Identify which cell holds the provided text, then report its (x, y) central coordinate. 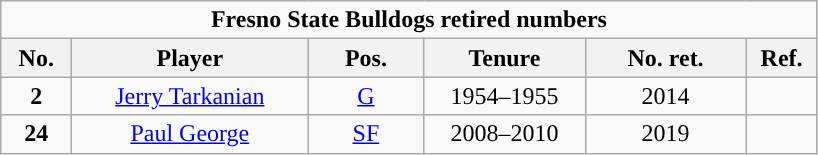
Paul George (190, 134)
G (366, 96)
1954–1955 (504, 96)
No. (36, 58)
Fresno State Bulldogs retired numbers (409, 20)
SF (366, 134)
Jerry Tarkanian (190, 96)
2008–2010 (504, 134)
No. ret. (666, 58)
24 (36, 134)
2019 (666, 134)
Player (190, 58)
Ref. (782, 58)
2 (36, 96)
Tenure (504, 58)
2014 (666, 96)
Pos. (366, 58)
